Capture the cell that displays the provided text and extract its [X, Y] central coordinate. 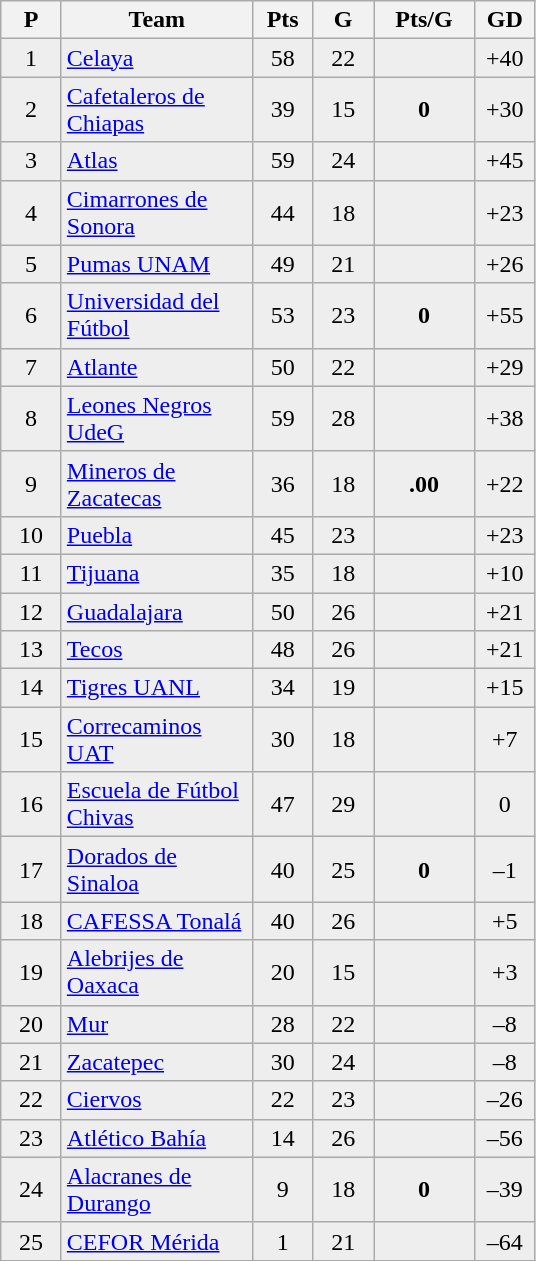
Team [156, 20]
3 [32, 161]
29 [344, 804]
10 [32, 535]
+55 [506, 316]
Pts [282, 20]
CAFESSA Tonalá [156, 921]
+5 [506, 921]
–26 [506, 1100]
Atlético Bahía [156, 1138]
Tijuana [156, 573]
+29 [506, 367]
+15 [506, 688]
Pts/G [424, 20]
Correcaminos UAT [156, 740]
58 [282, 58]
44 [282, 212]
7 [32, 367]
Celaya [156, 58]
Pumas UNAM [156, 264]
.00 [424, 484]
Guadalajara [156, 611]
12 [32, 611]
Cimarrones de Sonora [156, 212]
+10 [506, 573]
–64 [506, 1241]
11 [32, 573]
Tigres UANL [156, 688]
8 [32, 418]
Tecos [156, 650]
48 [282, 650]
Atlas [156, 161]
34 [282, 688]
Dorados de Sinaloa [156, 870]
17 [32, 870]
+38 [506, 418]
Escuela de Fútbol Chivas [156, 804]
+30 [506, 110]
+22 [506, 484]
39 [282, 110]
45 [282, 535]
Leones Negros UdeG [156, 418]
+45 [506, 161]
Alacranes de Durango [156, 1190]
36 [282, 484]
Ciervos [156, 1100]
+7 [506, 740]
–39 [506, 1190]
Zacatepec [156, 1062]
CEFOR Mérida [156, 1241]
–1 [506, 870]
G [344, 20]
6 [32, 316]
5 [32, 264]
GD [506, 20]
+40 [506, 58]
Cafetaleros de Chiapas [156, 110]
Mineros de Zacatecas [156, 484]
49 [282, 264]
53 [282, 316]
Alebrijes de Oaxaca [156, 972]
–56 [506, 1138]
2 [32, 110]
16 [32, 804]
Puebla [156, 535]
35 [282, 573]
13 [32, 650]
Mur [156, 1024]
P [32, 20]
Universidad del Fútbol [156, 316]
+26 [506, 264]
47 [282, 804]
4 [32, 212]
+3 [506, 972]
Atlante [156, 367]
